Scan for the cell matching the given text and deliver its (x, y) coordinate at center. 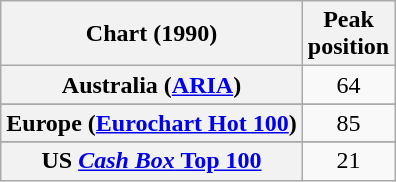
Chart (1990) (152, 34)
Peakposition (348, 34)
85 (348, 123)
US Cash Box Top 100 (152, 161)
64 (348, 85)
21 (348, 161)
Europe (Eurochart Hot 100) (152, 123)
Australia (ARIA) (152, 85)
